Find where the given text appears and provide that cell's center as (X, Y) coordinate. 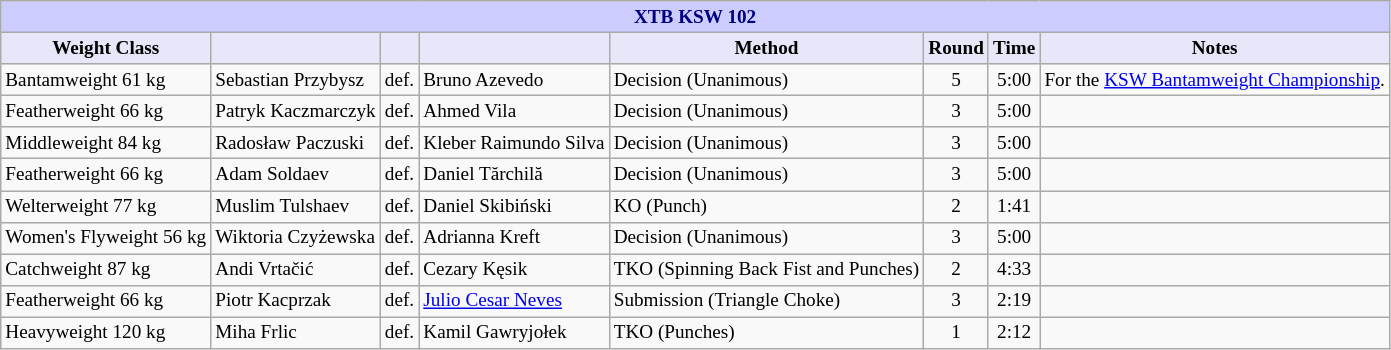
Daniel Skibiński (514, 206)
5 (956, 80)
Radosław Paczuski (296, 143)
Kleber Raimundo Silva (514, 143)
TKO (Punches) (766, 333)
Piotr Kacprzak (296, 301)
2:19 (1014, 301)
1 (956, 333)
Welterweight 77 kg (106, 206)
Adam Soldaev (296, 175)
Women's Flyweight 56 kg (106, 238)
Julio Cesar Neves (514, 301)
Time (1014, 48)
Miha Frlic (296, 333)
Catchweight 87 kg (106, 270)
KO (Punch) (766, 206)
Patryk Kaczmarczyk (296, 111)
Bantamweight 61 kg (106, 80)
Weight Class (106, 48)
Kamil Gawryjołek (514, 333)
Wiktoria Czyżewska (296, 238)
4:33 (1014, 270)
Bruno Azevedo (514, 80)
Sebastian Przybysz (296, 80)
Ahmed Vila (514, 111)
Method (766, 48)
Submission (Triangle Choke) (766, 301)
XTB KSW 102 (696, 17)
For the KSW Bantamweight Championship. (1215, 80)
Middleweight 84 kg (106, 143)
1:41 (1014, 206)
Muslim Tulshaev (296, 206)
Andi Vrtačić (296, 270)
Daniel Tărchilă (514, 175)
2:12 (1014, 333)
Adrianna Kreft (514, 238)
TKO (Spinning Back Fist and Punches) (766, 270)
Notes (1215, 48)
Round (956, 48)
Heavyweight 120 kg (106, 333)
Cezary Kęsik (514, 270)
